Capture the cell that displays the provided text and extract its (X, Y) central coordinate. 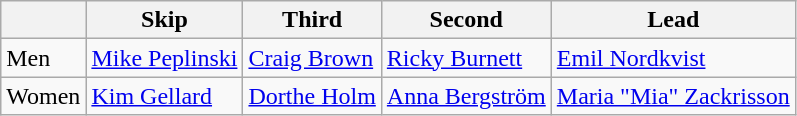
Dorthe Holm (312, 96)
Women (44, 96)
Mike Peplinski (164, 58)
Skip (164, 20)
Lead (673, 20)
Second (466, 20)
Emil Nordkvist (673, 58)
Anna Bergström (466, 96)
Maria "Mia" Zackrisson (673, 96)
Third (312, 20)
Ricky Burnett (466, 58)
Men (44, 58)
Craig Brown (312, 58)
Kim Gellard (164, 96)
